Output the (X, Y) coordinate of the center of the cell containing the given text.  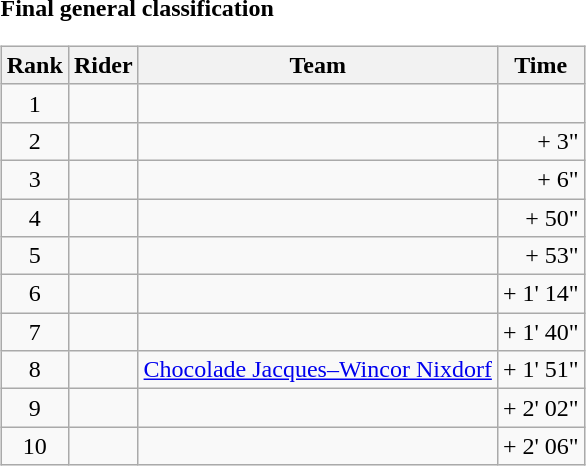
7 (34, 332)
8 (34, 370)
10 (34, 446)
2 (34, 141)
1 (34, 103)
6 (34, 294)
+ 53" (540, 256)
Chocolade Jacques–Wincor Nixdorf (318, 370)
Rider (103, 65)
5 (34, 256)
Rank (34, 65)
+ 2' 06" (540, 446)
+ 50" (540, 217)
3 (34, 179)
+ 2' 02" (540, 408)
+ 3" (540, 141)
+ 1' 14" (540, 294)
+ 6" (540, 179)
4 (34, 217)
+ 1' 51" (540, 370)
+ 1' 40" (540, 332)
Team (318, 65)
9 (34, 408)
Time (540, 65)
